Output the (X, Y) coordinate of the center of the cell containing the given text.  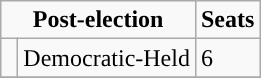
Democratic-Held (107, 58)
Seats (227, 20)
Post-election (98, 20)
6 (227, 58)
